Extract the [X, Y] coordinate from the center of the cell holding the provided text.  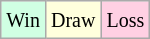
Win [24, 20]
Loss [126, 20]
Draw [72, 20]
